From the cell containing the given text, extract its center point as [x, y] coordinate. 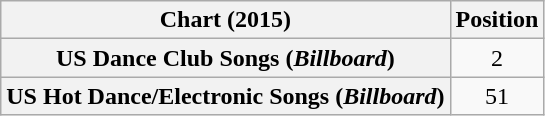
Chart (2015) [226, 20]
US Hot Dance/Electronic Songs (Billboard) [226, 96]
51 [497, 96]
2 [497, 58]
Position [497, 20]
US Dance Club Songs (Billboard) [226, 58]
